Detect which cell encompasses the target text, then output its [x, y] center coordinate. 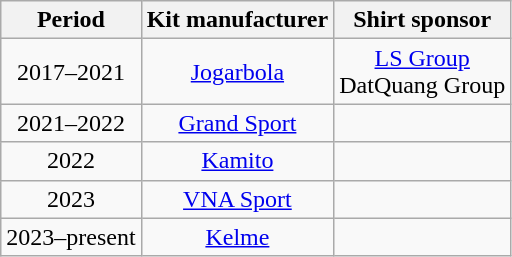
2023–present [71, 237]
2021–2022 [71, 123]
Grand Sport [238, 123]
Jogarbola [238, 72]
LS Group DatQuang Group [422, 72]
2017–2021 [71, 72]
VNA Sport [238, 199]
Kamito [238, 161]
Shirt sponsor [422, 20]
Kit manufacturer [238, 20]
2022 [71, 161]
2023 [71, 199]
Period [71, 20]
Kelme [238, 237]
